Find where the given text appears and provide that cell's center as (X, Y) coordinate. 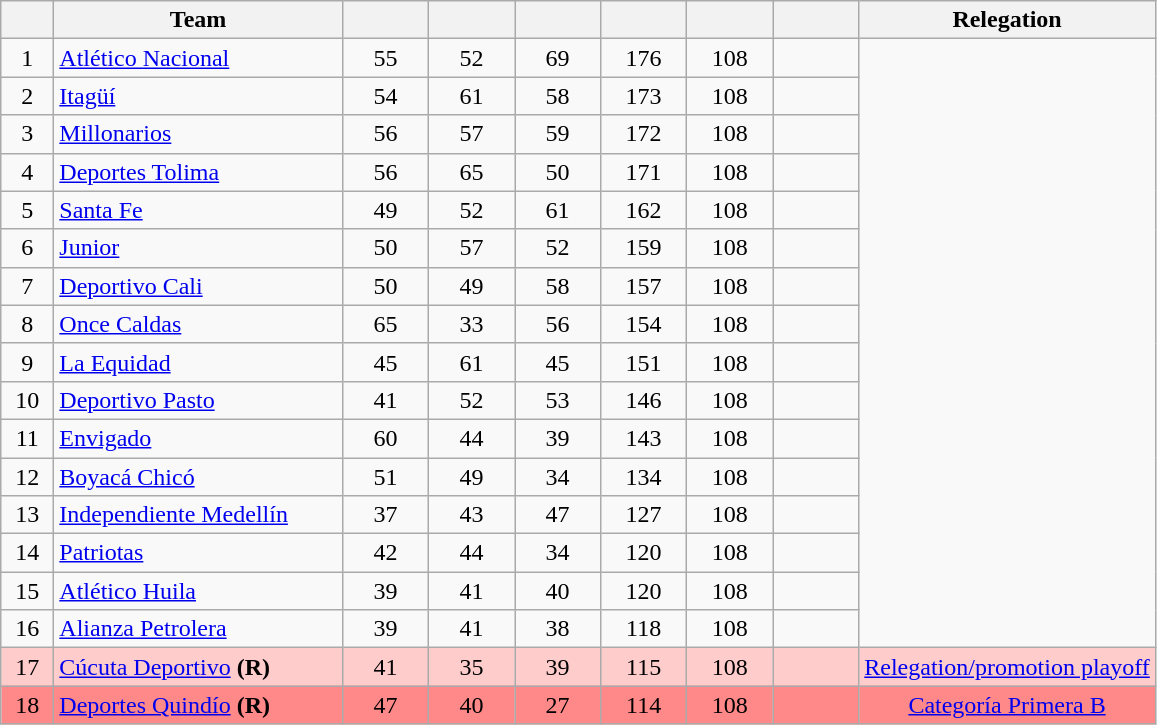
17 (28, 667)
51 (385, 477)
146 (644, 400)
Cúcuta Deportivo (R) (198, 667)
171 (644, 172)
157 (644, 286)
35 (471, 667)
8 (28, 324)
159 (644, 248)
3 (28, 134)
12 (28, 477)
Deportes Quindío (R) (198, 705)
Millonarios (198, 134)
118 (644, 629)
Deportes Tolima (198, 172)
15 (28, 591)
143 (644, 438)
Relegation (1008, 20)
55 (385, 58)
Patriotas (198, 553)
176 (644, 58)
Relegation/promotion playoff (1008, 667)
173 (644, 96)
Deportivo Cali (198, 286)
154 (644, 324)
134 (644, 477)
42 (385, 553)
1 (28, 58)
11 (28, 438)
54 (385, 96)
Envigado (198, 438)
33 (471, 324)
Team (198, 20)
Categoría Primera B (1008, 705)
Once Caldas (198, 324)
14 (28, 553)
172 (644, 134)
Santa Fe (198, 210)
162 (644, 210)
7 (28, 286)
6 (28, 248)
Atlético Huila (198, 591)
38 (557, 629)
37 (385, 515)
60 (385, 438)
4 (28, 172)
18 (28, 705)
13 (28, 515)
Deportivo Pasto (198, 400)
9 (28, 362)
La Equidad (198, 362)
5 (28, 210)
16 (28, 629)
10 (28, 400)
Independiente Medellín (198, 515)
27 (557, 705)
59 (557, 134)
Boyacá Chicó (198, 477)
115 (644, 667)
Atlético Nacional (198, 58)
Alianza Petrolera (198, 629)
Itagüí (198, 96)
127 (644, 515)
69 (557, 58)
114 (644, 705)
Junior (198, 248)
2 (28, 96)
43 (471, 515)
53 (557, 400)
151 (644, 362)
